Output the (X, Y) coordinate of the center of the cell containing the given text.  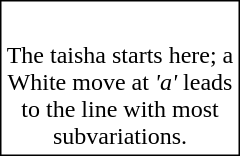
The taisha starts here; a White move at 'a' leads to the line with most subvariations. (120, 96)
